Identify which cell holds the provided text, then report its (x, y) central coordinate. 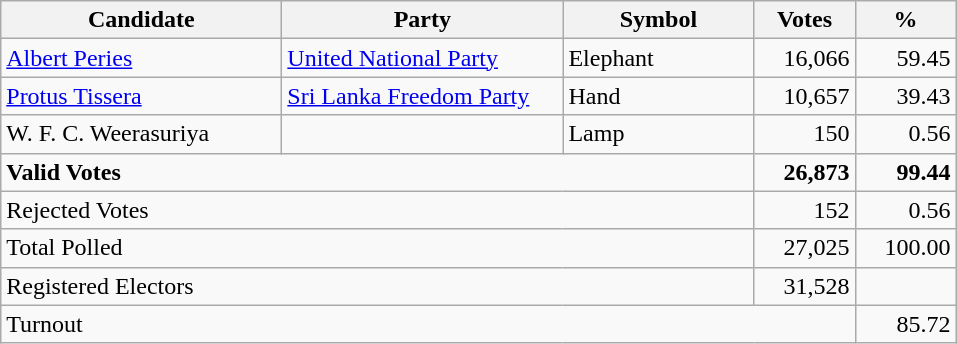
Valid Votes (378, 172)
Party (422, 20)
27,025 (804, 248)
Registered Electors (378, 286)
Albert Peries (142, 58)
% (906, 20)
Votes (804, 20)
59.45 (906, 58)
Total Polled (378, 248)
152 (804, 210)
26,873 (804, 172)
Hand (658, 96)
150 (804, 134)
99.44 (906, 172)
Protus Tissera (142, 96)
Lamp (658, 134)
Sri Lanka Freedom Party (422, 96)
31,528 (804, 286)
United National Party (422, 58)
39.43 (906, 96)
Elephant (658, 58)
Symbol (658, 20)
Turnout (428, 324)
100.00 (906, 248)
Candidate (142, 20)
Rejected Votes (378, 210)
10,657 (804, 96)
W. F. C. Weerasuriya (142, 134)
85.72 (906, 324)
16,066 (804, 58)
